Find where the given text appears and provide that cell's center as (X, Y) coordinate. 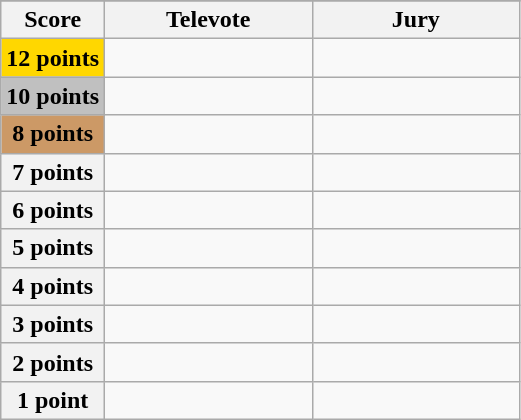
4 points (53, 286)
12 points (53, 58)
1 point (53, 400)
6 points (53, 210)
8 points (53, 134)
2 points (53, 362)
Televote (209, 20)
5 points (53, 248)
3 points (53, 324)
10 points (53, 96)
7 points (53, 172)
Score (53, 20)
Jury (416, 20)
